Locate the cell with the specified text and output its (x, y) center coordinate. 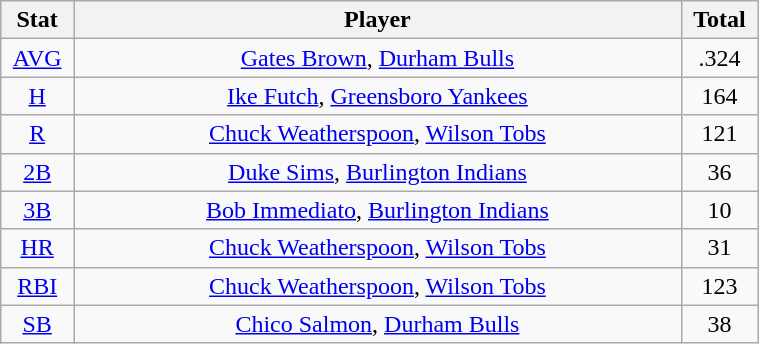
Stat (38, 20)
Chico Salmon, Durham Bulls (378, 324)
10 (719, 210)
164 (719, 96)
Duke Sims, Burlington Indians (378, 172)
Gates Brown, Durham Bulls (378, 58)
SB (38, 324)
31 (719, 248)
Ike Futch, Greensboro Yankees (378, 96)
RBI (38, 286)
Bob Immediato, Burlington Indians (378, 210)
36 (719, 172)
HR (38, 248)
.324 (719, 58)
AVG (38, 58)
2B (38, 172)
R (38, 134)
H (38, 96)
121 (719, 134)
38 (719, 324)
Player (378, 20)
3B (38, 210)
Total (719, 20)
123 (719, 286)
